Find where the given text appears and provide that cell's center as (X, Y) coordinate. 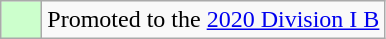
Promoted to the 2020 Division I B (214, 20)
